Identify which cell holds the provided text, then report its [X, Y] central coordinate. 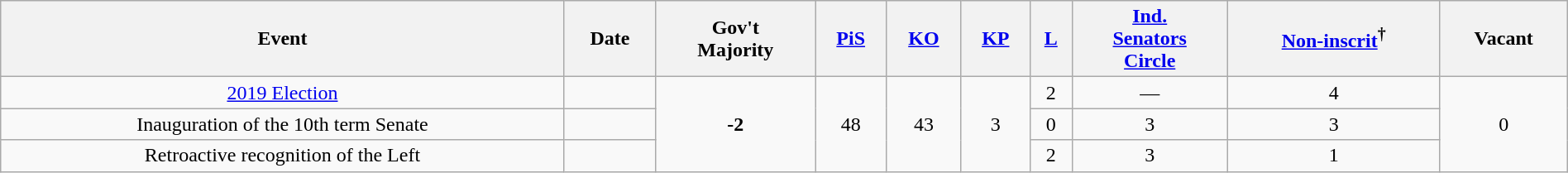
Date [610, 39]
4 [1333, 93]
Event [283, 39]
-2 [736, 124]
Retroactive recognition of the Left [283, 156]
PiS [851, 39]
43 [925, 124]
KO [925, 39]
Gov'tMajority [736, 39]
48 [851, 124]
1 [1333, 156]
Ind.SenatorsCircle [1150, 39]
Inauguration of the 10th term Senate [283, 124]
Non-inscrit† [1333, 39]
KP [996, 39]
L [1050, 39]
Vacant [1503, 39]
2019 Election [283, 93]
— [1150, 93]
